Determine the [X, Y] coordinate at the center of the cell enclosing the given text.  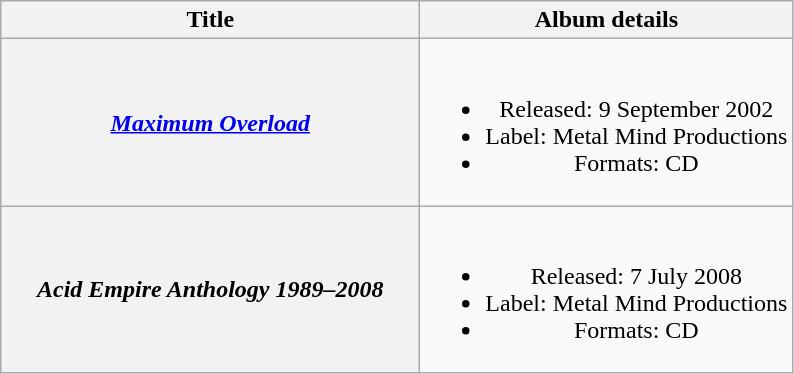
Title [210, 20]
Album details [606, 20]
Released: 7 July 2008Label: Metal Mind ProductionsFormats: CD [606, 290]
Released: 9 September 2002Label: Metal Mind ProductionsFormats: CD [606, 122]
Maximum Overload [210, 122]
Acid Empire Anthology 1989–2008 [210, 290]
